Extract the (x, y) coordinate from the center of the cell holding the provided text.  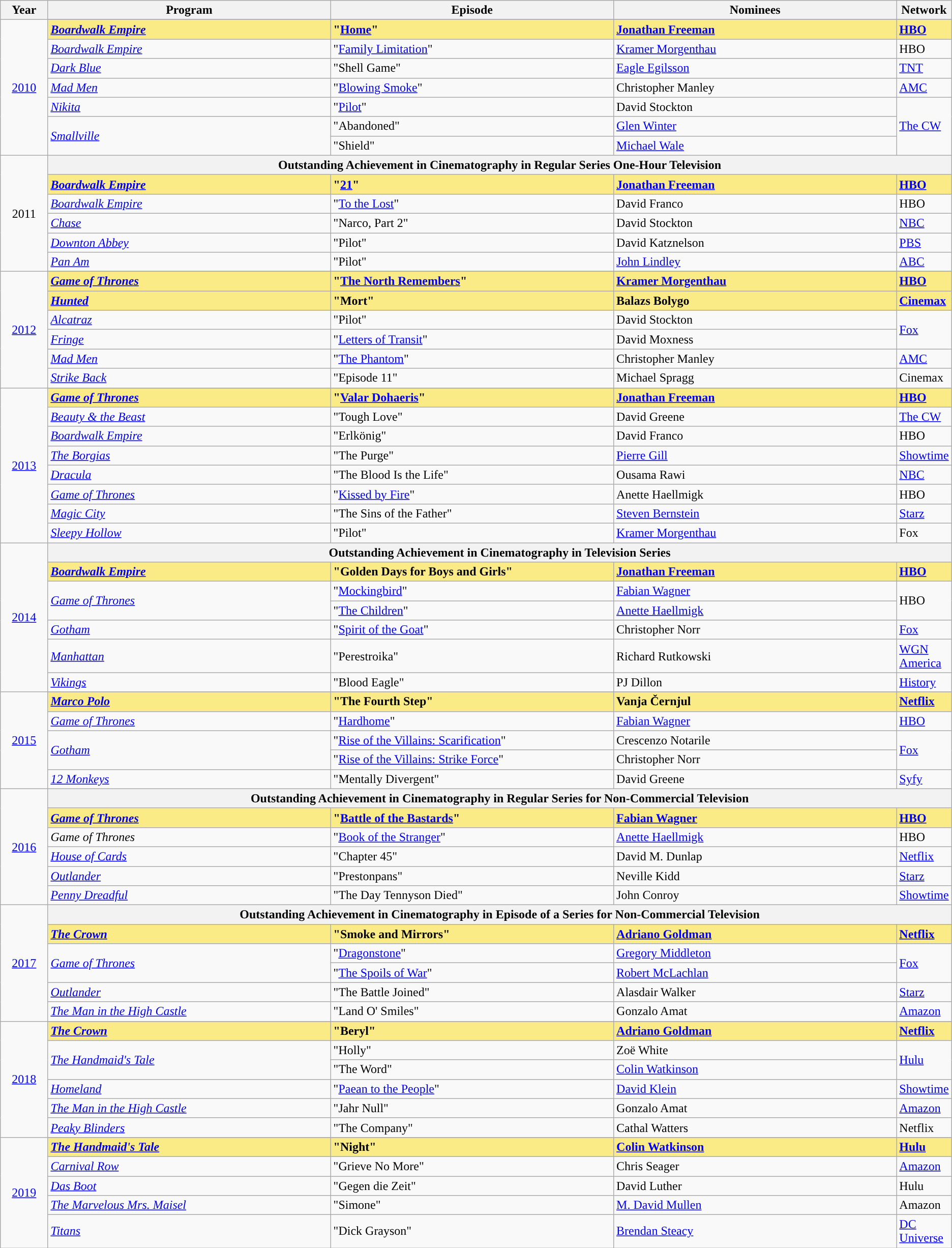
Zoë White (755, 1050)
"Paean to the People" (472, 1089)
Robert McLachlan (755, 973)
"Letters of Transit" (472, 339)
John Conroy (755, 895)
"Smoke and Mirrors" (472, 934)
Steven Bernstein (755, 513)
"The Sins of the Father" (472, 513)
2013 (24, 465)
Eagle Egilsson (755, 68)
Dark Blue (189, 68)
Crescenzo Notarile (755, 740)
"Prestonpans" (472, 876)
"Land O' Smiles" (472, 1011)
Penny Dreadful (189, 895)
Pan Am (189, 262)
"Jahr Null" (472, 1108)
Alasdair Walker (755, 992)
"The Day Tennyson Died" (472, 895)
"Perestroika" (472, 656)
Year (24, 10)
12 Monkeys (189, 779)
"The Word" (472, 1069)
PJ Dillon (755, 682)
"Blowing Smoke" (472, 88)
Nominees (755, 10)
"The Spoils of War" (472, 973)
Outstanding Achievement in Cinematography in Regular Series for Non-Commercial Television (499, 798)
2017 (24, 963)
Strike Back (189, 378)
Outstanding Achievement in Cinematography in Television Series (499, 552)
Outstanding Achievement in Cinematography in Episode of a Series for Non-Commercial Television (499, 915)
"The Phantom" (472, 359)
Cathal Watters (755, 1127)
WGN America (924, 656)
2019 (24, 1193)
"Abandoned" (472, 126)
Episode (472, 10)
House of Cards (189, 856)
"Hardhome" (472, 721)
"Beryl" (472, 1031)
Program (189, 10)
"Tough Love" (472, 417)
"The Purge" (472, 455)
Hunted (189, 301)
2014 (24, 617)
Outstanding Achievement in Cinematography in Regular Series One-Hour Television (499, 165)
TNT (924, 68)
"Narco, Part 2" (472, 223)
Alcatraz (189, 320)
David Katznelson (755, 243)
"Night" (472, 1147)
Titans (189, 1231)
"Mentally Divergent" (472, 779)
"Golden Days for Boys and Girls" (472, 572)
Peaky Blinders (189, 1127)
"Blood Eagle" (472, 682)
PBS (924, 243)
Vikings (189, 682)
"The Blood Is the Life" (472, 475)
DC Universe (924, 1231)
"Dick Grayson" (472, 1231)
David Moxness (755, 339)
"The North Remembers" (472, 281)
"Dragonstone" (472, 953)
Michael Wale (755, 146)
Sleepy Hollow (189, 533)
John Lindley (755, 262)
Dracula (189, 475)
Network (924, 10)
Gregory Middleton (755, 953)
"The Children" (472, 611)
2016 (24, 847)
Chris Seager (755, 1166)
Richard Rutkowski (755, 656)
2010 (24, 88)
Neville Kidd (755, 876)
"Episode 11" (472, 378)
Nikita (189, 107)
Marco Polo (189, 702)
Beauty & the Beast (189, 417)
Syfy (924, 779)
"The Fourth Step" (472, 702)
Smallville (189, 136)
Das Boot (189, 1186)
"Valar Dohaeris" (472, 397)
Homeland (189, 1089)
David M. Dunlap (755, 856)
Vanja Černjul (755, 702)
"The Company" (472, 1127)
"Chapter 45" (472, 856)
"Holly" (472, 1050)
"Kissed by Fire" (472, 494)
Manhattan (189, 656)
"Home" (472, 30)
"Erlkönig" (472, 436)
"Simone" (472, 1205)
"Grieve No More" (472, 1166)
"Rise of the Villains: Strike Force" (472, 760)
Downton Abbey (189, 243)
2015 (24, 740)
David Klein (755, 1089)
"To the Lost" (472, 204)
"Mockingbird" (472, 591)
Brendan Steacy (755, 1231)
"Shell Game" (472, 68)
"Spirit of the Goat" (472, 630)
"Book of the Stranger" (472, 837)
Magic City (189, 513)
"Mort" (472, 301)
ABC (924, 262)
2018 (24, 1079)
David Luther (755, 1186)
M. David Mullen (755, 1205)
"Family Limitation" (472, 49)
Michael Spragg (755, 378)
The Borgias (189, 455)
The Marvelous Mrs. Maisel (189, 1205)
"21" (472, 184)
"Gegen die Zeit" (472, 1186)
"Rise of the Villains: Scarification" (472, 740)
"Battle of the Bastards" (472, 818)
Pierre Gill (755, 455)
Glen Winter (755, 126)
Carnival Row (189, 1166)
Fringe (189, 339)
History (924, 682)
Ousama Rawi (755, 475)
"Shield" (472, 146)
Balazs Bolygo (755, 301)
2011 (24, 213)
2012 (24, 330)
"The Battle Joined" (472, 992)
Chase (189, 223)
